Return (x, y) of the center of cell containing provided text 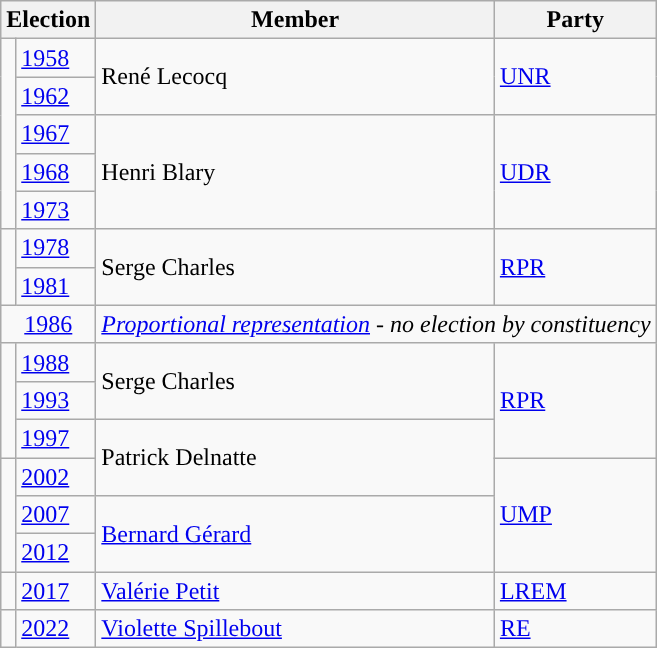
UDR (575, 172)
Party (575, 20)
Election (48, 20)
1967 (56, 134)
1958 (56, 58)
2022 (56, 629)
Bernard Gérard (296, 534)
Valérie Petit (296, 591)
Patrick Delnatte (296, 457)
1993 (56, 400)
2002 (56, 477)
2017 (56, 591)
UMP (575, 515)
2007 (56, 515)
1978 (56, 248)
1968 (56, 172)
René Lecocq (296, 77)
Member (296, 20)
Violette Spillebout (296, 629)
1986 (48, 324)
Henri Blary (296, 172)
1988 (56, 362)
1962 (56, 96)
2012 (56, 553)
1981 (56, 286)
UNR (575, 77)
1997 (56, 438)
1973 (56, 210)
Proportional representation - no election by constituency (376, 324)
LREM (575, 591)
RE (575, 629)
